Capture the cell that displays the provided text and extract its (x, y) central coordinate. 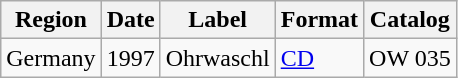
Label (218, 20)
Ohrwaschl (218, 58)
OW 035 (410, 58)
Format (319, 20)
1997 (130, 58)
CD (319, 58)
Region (51, 20)
Date (130, 20)
Germany (51, 58)
Catalog (410, 20)
